Provide the [x, y] coordinate of the cell's center where the given text is located.  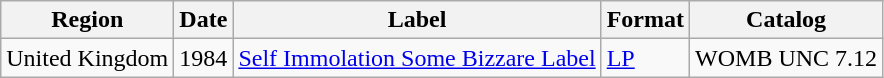
Date [204, 20]
Format [645, 20]
Catalog [786, 20]
Self Immolation Some Bizzare Label [417, 58]
Label [417, 20]
Region [88, 20]
LP [645, 58]
WOMB UNC 7.12 [786, 58]
1984 [204, 58]
United Kingdom [88, 58]
